Detect which cell encompasses the target text, then output its (X, Y) center coordinate. 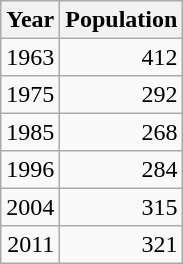
1975 (30, 94)
2004 (30, 206)
Year (30, 20)
2011 (30, 244)
1985 (30, 132)
284 (122, 170)
321 (122, 244)
412 (122, 56)
Population (122, 20)
1996 (30, 170)
292 (122, 94)
315 (122, 206)
1963 (30, 56)
268 (122, 132)
